From the cell containing the given text, extract its center point as [x, y] coordinate. 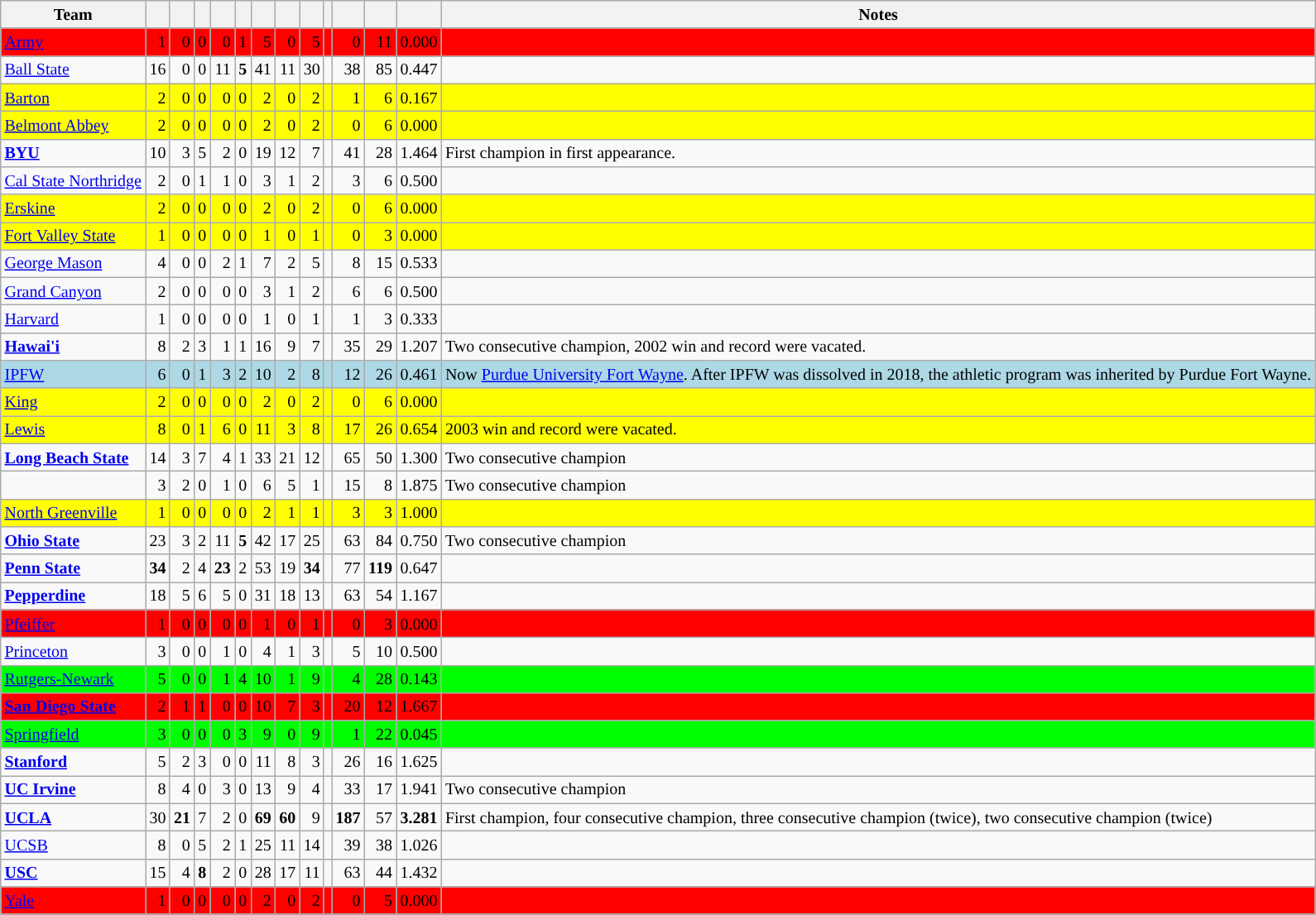
1.667 [419, 707]
22 [380, 735]
USC [73, 874]
187 [348, 817]
1.300 [419, 458]
0.647 [419, 568]
Long Beach State [73, 458]
IPFW [73, 374]
1.000 [419, 513]
0.143 [419, 678]
53 [263, 568]
29 [380, 347]
Barton [73, 98]
1.625 [419, 763]
UCLA [73, 817]
0.654 [419, 430]
0.750 [419, 541]
Team [73, 15]
0.461 [419, 374]
George Mason [73, 263]
1.941 [419, 789]
0.533 [419, 263]
Penn State [73, 568]
Pepperdine [73, 596]
1.464 [419, 152]
65 [348, 458]
0.045 [419, 735]
BYU [73, 152]
1.026 [419, 846]
Harvard [73, 319]
UC Irvine [73, 789]
Ohio State [73, 541]
0.333 [419, 319]
First champion in first appearance. [878, 152]
54 [380, 596]
Springfield [73, 735]
First champion, four consecutive champion, three consecutive champion (twice), two consecutive champion (twice) [878, 817]
Erskine [73, 208]
Hawai'i [73, 347]
20 [348, 707]
Belmont Abbey [73, 126]
Rutgers-Newark [73, 678]
77 [348, 568]
50 [380, 458]
0.447 [419, 69]
60 [286, 817]
35 [348, 347]
North Greenville [73, 513]
Ball State [73, 69]
Princeton [73, 652]
King [73, 402]
3.281 [419, 817]
1.432 [419, 874]
42 [263, 541]
44 [380, 874]
Notes [878, 15]
Fort Valley State [73, 237]
31 [263, 596]
69 [263, 817]
Lewis [73, 430]
2003 win and record were vacated. [878, 430]
85 [380, 69]
1.207 [419, 347]
39 [348, 846]
1.875 [419, 485]
San Diego State [73, 707]
UCSB [73, 846]
Stanford [73, 763]
Cal State Northridge [73, 180]
Grand Canyon [73, 291]
Yale [73, 900]
0.167 [419, 98]
Two consecutive champion, 2002 win and record were vacated. [878, 347]
Army [73, 43]
Pfeiffer [73, 624]
84 [380, 541]
119 [380, 568]
1.167 [419, 596]
57 [380, 817]
Now Purdue University Fort Wayne. After IPFW was dissolved in 2018, the athletic program was inherited by Purdue Fort Wayne. [878, 374]
